Return (x, y) of the center of cell containing provided text 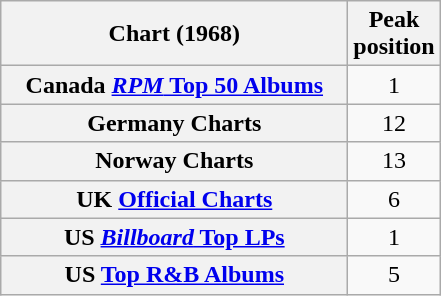
12 (394, 123)
UK Official Charts (174, 199)
13 (394, 161)
Chart (1968) (174, 34)
Canada RPM Top 50 Albums (174, 85)
Norway Charts (174, 161)
US Top R&B Albums (174, 275)
6 (394, 199)
5 (394, 275)
Peakposition (394, 34)
Germany Charts (174, 123)
US Billboard Top LPs (174, 237)
